Determine the (X, Y) coordinate at the center of the cell enclosing the given text.  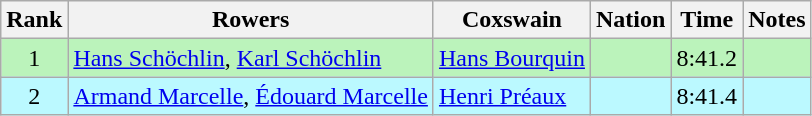
Hans Bourquin (512, 58)
2 (34, 96)
Henri Préaux (512, 96)
Coxswain (512, 20)
8:41.4 (707, 96)
Armand Marcelle, Édouard Marcelle (251, 96)
Rowers (251, 20)
Time (707, 20)
8:41.2 (707, 58)
1 (34, 58)
Rank (34, 20)
Notes (777, 20)
Nation (630, 20)
Hans Schöchlin, Karl Schöchlin (251, 58)
